Return [X, Y] of the center of cell containing provided text 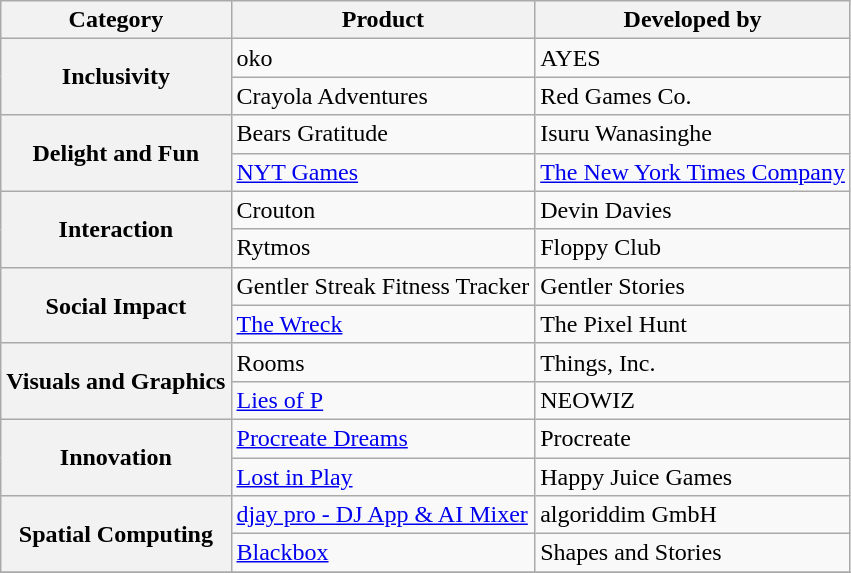
Blackbox [383, 553]
NEOWIZ [693, 400]
Innovation [116, 457]
Rytmos [383, 248]
Happy Juice Games [693, 477]
Lost in Play [383, 477]
Category [116, 20]
Developed by [693, 20]
algoriddim GmbH [693, 515]
Interaction [116, 229]
Bears Gratitude [383, 134]
Lies of P [383, 400]
Red Games Co. [693, 96]
Delight and Fun [116, 153]
Crayola Adventures [383, 96]
The New York Times Company [693, 172]
oko [383, 58]
Crouton [383, 210]
Things, Inc. [693, 362]
Procreate [693, 438]
Spatial Computing [116, 534]
Isuru Wanasinghe [693, 134]
Social Impact [116, 305]
Floppy Club [693, 248]
Procreate Dreams [383, 438]
Devin Davies [693, 210]
The Pixel Hunt [693, 324]
Shapes and Stories [693, 553]
Gentler Stories [693, 286]
Rooms [383, 362]
The Wreck [383, 324]
AYES [693, 58]
Inclusivity [116, 77]
Visuals and Graphics [116, 381]
NYT Games [383, 172]
Product [383, 20]
Gentler Streak Fitness Tracker [383, 286]
djay pro - DJ App & AI Mixer [383, 515]
